Identify which cell holds the provided text, then report its (x, y) central coordinate. 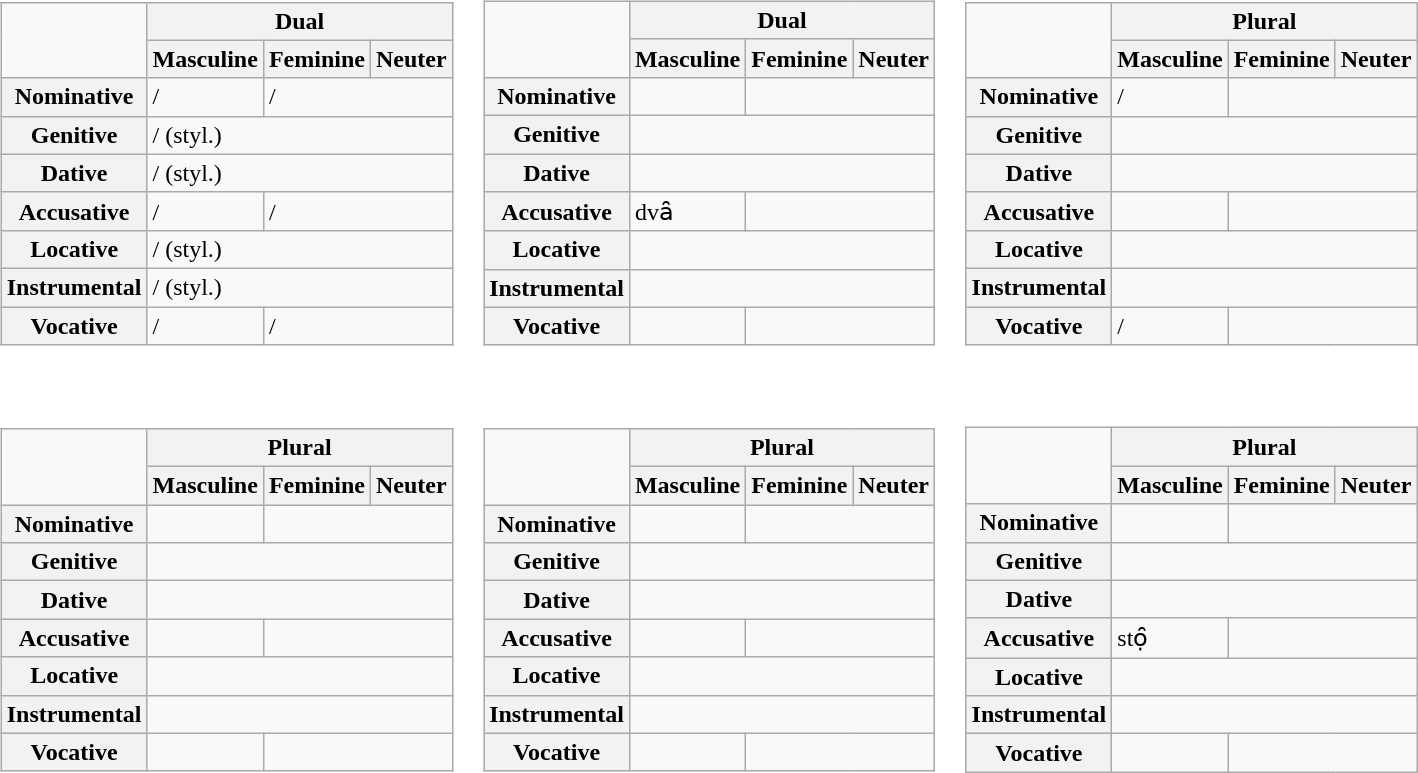
dvȃ (687, 212)
stọ̑ (1170, 638)
